Provide the (X, Y) coordinate of the cell's center where the given text is located.  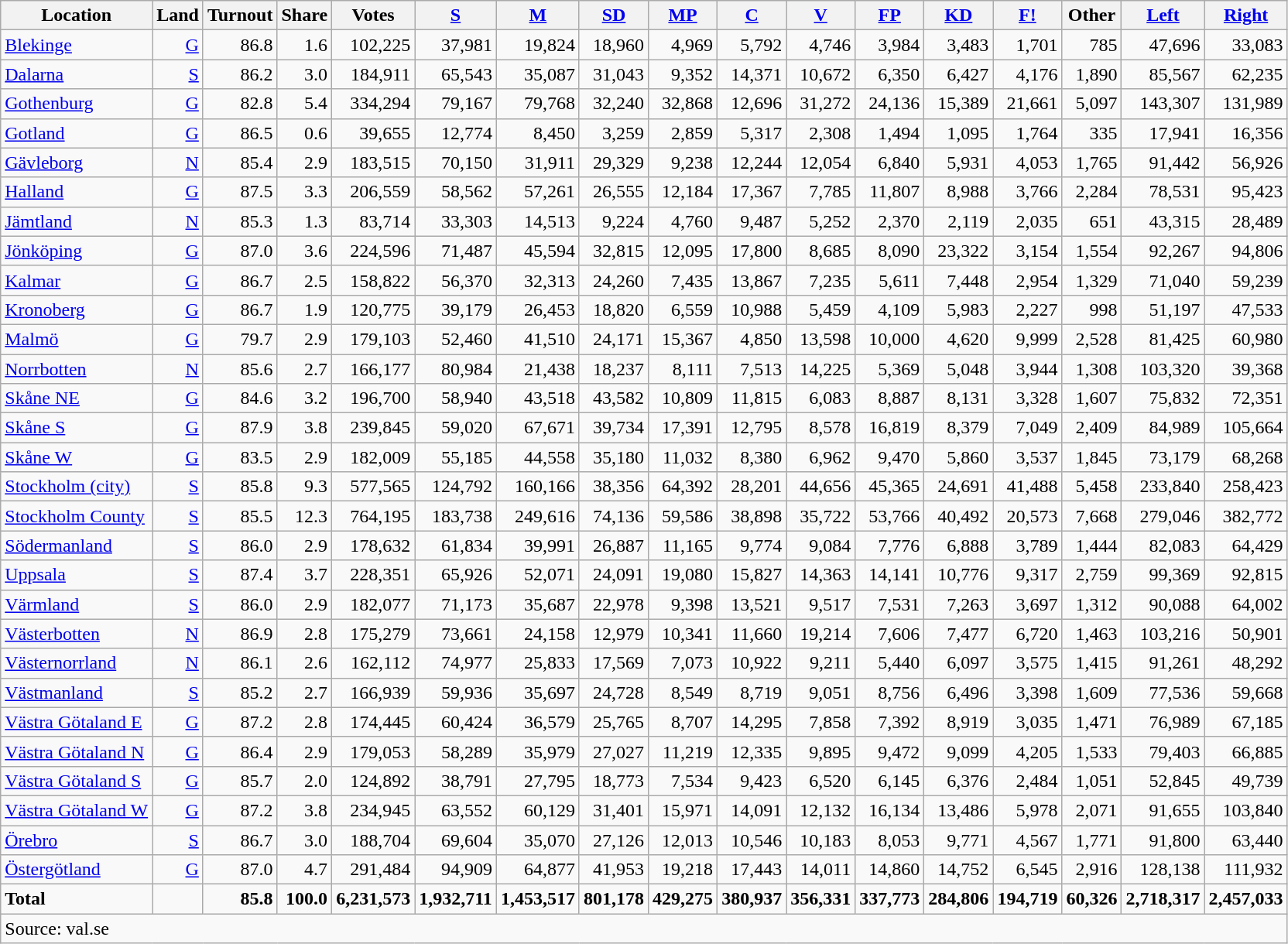
73,661 (456, 634)
8,988 (958, 192)
58,289 (456, 751)
3,789 (1028, 546)
120,775 (373, 310)
14,860 (890, 870)
61,834 (456, 546)
10,000 (890, 339)
7,668 (1091, 516)
Turnout (240, 15)
24,091 (613, 575)
6,962 (820, 457)
73,179 (1163, 457)
Södermanland (77, 546)
60,424 (456, 722)
5,611 (890, 280)
79,403 (1163, 751)
Jämtland (77, 221)
Location (77, 15)
Right (1246, 15)
9,211 (820, 663)
17,800 (752, 251)
651 (1091, 221)
92,815 (1246, 575)
16,819 (890, 428)
Östergötland (77, 870)
1,554 (1091, 251)
38,791 (456, 781)
158,822 (373, 280)
16,356 (1246, 133)
24,691 (958, 487)
48,292 (1246, 663)
1,533 (1091, 751)
13,486 (958, 810)
5,252 (820, 221)
27,027 (613, 751)
8,685 (820, 251)
40,492 (958, 516)
77,536 (1163, 693)
59,936 (456, 693)
6,520 (820, 781)
23,322 (958, 251)
182,009 (373, 457)
3.7 (305, 575)
44,558 (537, 457)
99,369 (1163, 575)
233,840 (1163, 487)
38,356 (613, 487)
79.7 (240, 339)
8,919 (958, 722)
11,219 (683, 751)
V (820, 15)
5,458 (1091, 487)
31,401 (613, 810)
33,303 (456, 221)
5,459 (820, 310)
9,472 (890, 751)
6,427 (958, 74)
Votes (373, 15)
31,272 (820, 104)
9.3 (305, 487)
12,335 (752, 751)
26,887 (613, 546)
105,664 (1246, 428)
10,546 (752, 840)
67,185 (1246, 722)
17,941 (1163, 133)
83.5 (240, 457)
239,845 (373, 428)
35,979 (537, 751)
Total (77, 899)
85.2 (240, 693)
183,515 (373, 162)
50,901 (1246, 634)
7,049 (1028, 428)
Halland (77, 192)
45,365 (890, 487)
1,932,711 (456, 899)
3,154 (1028, 251)
3,697 (1028, 604)
162,112 (373, 663)
160,166 (537, 487)
Kronoberg (77, 310)
1,890 (1091, 74)
228,351 (373, 575)
15,367 (683, 339)
166,177 (373, 369)
Land (178, 15)
3.3 (305, 192)
84,989 (1163, 428)
3,398 (1028, 693)
87.5 (240, 192)
14,363 (820, 575)
Left (1163, 15)
8,887 (890, 398)
785 (1091, 45)
94,909 (456, 870)
47,533 (1246, 310)
12,244 (752, 162)
1,312 (1091, 604)
258,423 (1246, 487)
6,496 (958, 693)
8,719 (752, 693)
1,845 (1091, 457)
79,768 (537, 104)
21,438 (537, 369)
14,011 (820, 870)
3,035 (1028, 722)
3.6 (305, 251)
67,671 (537, 428)
39,991 (537, 546)
9,099 (958, 751)
178,632 (373, 546)
14,141 (890, 575)
41,953 (613, 870)
7,073 (683, 663)
12,774 (456, 133)
37,981 (456, 45)
1,453,517 (537, 899)
8,756 (890, 693)
1,764 (1028, 133)
59,239 (1246, 280)
41,510 (537, 339)
7,235 (820, 280)
28,201 (752, 487)
Västernorrland (77, 663)
9,895 (820, 751)
70,150 (456, 162)
1,329 (1091, 280)
10,672 (820, 74)
Skåne S (77, 428)
Dalarna (77, 74)
5,983 (958, 310)
4,620 (958, 339)
179,103 (373, 339)
4,760 (683, 221)
2,718,317 (1163, 899)
7,435 (683, 280)
19,214 (820, 634)
9,774 (752, 546)
65,926 (456, 575)
380,937 (752, 899)
9,771 (958, 840)
6,376 (958, 781)
35,087 (537, 74)
8,090 (890, 251)
1,701 (1028, 45)
10,809 (683, 398)
35,697 (537, 693)
182,077 (373, 604)
9,999 (1028, 339)
5,978 (1028, 810)
10,183 (820, 840)
Västra Götaland N (77, 751)
53,766 (890, 516)
Malmö (77, 339)
25,765 (613, 722)
7,392 (890, 722)
12,184 (683, 192)
3.2 (305, 398)
3,537 (1028, 457)
6,720 (1028, 634)
69,604 (456, 840)
27,126 (613, 840)
Skåne W (77, 457)
Share (305, 15)
2,484 (1028, 781)
47,696 (1163, 45)
14,295 (752, 722)
7,785 (820, 192)
13,867 (752, 280)
60,129 (537, 810)
8,053 (890, 840)
5,317 (752, 133)
3,259 (613, 133)
183,738 (456, 516)
2,916 (1091, 870)
86.8 (240, 45)
335 (1091, 133)
91,655 (1163, 810)
79,167 (456, 104)
80,984 (456, 369)
43,315 (1163, 221)
9,317 (1028, 575)
5.4 (305, 104)
76,989 (1163, 722)
65,543 (456, 74)
9,487 (752, 221)
2.6 (305, 663)
86.9 (240, 634)
64,392 (683, 487)
86.4 (240, 751)
85,567 (1163, 74)
F! (1028, 15)
7,263 (958, 604)
91,800 (1163, 840)
56,926 (1246, 162)
8,111 (683, 369)
6,097 (958, 663)
5,097 (1091, 104)
11,807 (890, 192)
Gävleborg (77, 162)
72,351 (1246, 398)
91,261 (1163, 663)
179,053 (373, 751)
1,765 (1091, 162)
78,531 (1163, 192)
27,795 (537, 781)
6,083 (820, 398)
Västmanland (77, 693)
FP (890, 15)
19,080 (683, 575)
9,517 (820, 604)
4,109 (890, 310)
17,443 (752, 870)
3,328 (1028, 398)
59,020 (456, 428)
39,179 (456, 310)
7,606 (890, 634)
4,176 (1028, 74)
35,070 (537, 840)
Stockholm (city) (77, 487)
9,224 (613, 221)
1,494 (890, 133)
87.4 (240, 575)
1.9 (305, 310)
1,609 (1091, 693)
26,555 (613, 192)
9,398 (683, 604)
5,048 (958, 369)
59,586 (683, 516)
2,409 (1091, 428)
1,308 (1091, 369)
52,071 (537, 575)
85.6 (240, 369)
175,279 (373, 634)
8,707 (683, 722)
8,549 (683, 693)
4,205 (1028, 751)
Other (1091, 15)
15,827 (752, 575)
279,046 (1163, 516)
31,911 (537, 162)
4,567 (1028, 840)
39,655 (373, 133)
12,095 (683, 251)
55,185 (456, 457)
17,391 (683, 428)
86.2 (240, 74)
92,267 (1163, 251)
1,771 (1091, 840)
85.5 (240, 516)
2,954 (1028, 280)
32,815 (613, 251)
206,559 (373, 192)
Norrbotten (77, 369)
35,180 (613, 457)
84.6 (240, 398)
334,294 (373, 104)
4.7 (305, 870)
9,238 (683, 162)
4,850 (752, 339)
128,138 (1163, 870)
13,598 (820, 339)
62,235 (1246, 74)
6,231,573 (373, 899)
234,945 (373, 810)
6,840 (890, 162)
7,477 (958, 634)
24,728 (613, 693)
9,470 (890, 457)
71,173 (456, 604)
22,978 (613, 604)
83,714 (373, 221)
33,083 (1246, 45)
184,911 (373, 74)
81,425 (1163, 339)
9,051 (820, 693)
102,225 (373, 45)
Gotland (77, 133)
8,450 (537, 133)
103,840 (1246, 810)
6,350 (890, 74)
7,534 (683, 781)
6,545 (1028, 870)
Jönköping (77, 251)
28,489 (1246, 221)
10,776 (958, 575)
86.5 (240, 133)
8,131 (958, 398)
14,225 (820, 369)
5,440 (890, 663)
29,329 (613, 162)
Västra Götaland E (77, 722)
Blekinge (77, 45)
18,773 (613, 781)
32,313 (537, 280)
3,944 (1028, 369)
21,661 (1028, 104)
103,320 (1163, 369)
12,013 (683, 840)
64,877 (537, 870)
124,792 (456, 487)
2.0 (305, 781)
41,488 (1028, 487)
52,460 (456, 339)
Örebro (77, 840)
44,656 (820, 487)
63,552 (456, 810)
131,989 (1246, 104)
Uppsala (77, 575)
111,932 (1246, 870)
2,071 (1091, 810)
43,582 (613, 398)
8,578 (820, 428)
1,463 (1091, 634)
337,773 (890, 899)
2,370 (890, 221)
C (752, 15)
9,352 (683, 74)
3,575 (1028, 663)
14,371 (752, 74)
2,284 (1091, 192)
577,565 (373, 487)
4,969 (683, 45)
7,776 (890, 546)
35,722 (820, 516)
58,940 (456, 398)
Gothenburg (77, 104)
3,766 (1028, 192)
94,806 (1246, 251)
Värmland (77, 604)
43,518 (537, 398)
71,040 (1163, 280)
124,892 (373, 781)
5,931 (958, 162)
KD (958, 15)
12,979 (613, 634)
12,054 (820, 162)
4,053 (1028, 162)
Source: val.se (644, 929)
36,579 (537, 722)
1,415 (1091, 663)
11,032 (683, 457)
9,423 (752, 781)
45,594 (537, 251)
MP (683, 15)
M (537, 15)
17,569 (613, 663)
75,832 (1163, 398)
60,980 (1246, 339)
100.0 (305, 899)
1,607 (1091, 398)
6,559 (683, 310)
90,088 (1163, 604)
188,704 (373, 840)
18,820 (613, 310)
174,445 (373, 722)
51,197 (1163, 310)
39,368 (1246, 369)
103,216 (1163, 634)
Skåne NE (77, 398)
5,860 (958, 457)
25,833 (537, 663)
15,389 (958, 104)
91,442 (1163, 162)
13,521 (752, 604)
71,487 (456, 251)
7,448 (958, 280)
11,815 (752, 398)
64,429 (1246, 546)
SD (613, 15)
2,119 (958, 221)
6,145 (890, 781)
12,795 (752, 428)
Västra Götaland S (77, 781)
1,444 (1091, 546)
291,484 (373, 870)
57,261 (537, 192)
7,513 (752, 369)
5,369 (890, 369)
15,971 (683, 810)
52,845 (1163, 781)
56,370 (456, 280)
11,660 (752, 634)
64,002 (1246, 604)
14,752 (958, 870)
10,341 (683, 634)
74,136 (613, 516)
14,513 (537, 221)
2,227 (1028, 310)
2,457,033 (1246, 899)
39,734 (613, 428)
7,531 (890, 604)
3,984 (890, 45)
12,132 (820, 810)
32,868 (683, 104)
85.7 (240, 781)
166,939 (373, 693)
1,471 (1091, 722)
11,165 (683, 546)
249,616 (537, 516)
Västra Götaland W (77, 810)
74,977 (456, 663)
38,898 (752, 516)
801,178 (613, 899)
24,136 (890, 104)
2,035 (1028, 221)
63,440 (1246, 840)
16,134 (890, 810)
20,573 (1028, 516)
86.1 (240, 663)
764,195 (373, 516)
194,719 (1028, 899)
8,379 (958, 428)
4,746 (820, 45)
6,888 (958, 546)
1.6 (305, 45)
143,307 (1163, 104)
26,453 (537, 310)
35,687 (537, 604)
Västerbotten (77, 634)
284,806 (958, 899)
95,423 (1246, 192)
18,237 (613, 369)
32,240 (613, 104)
31,043 (613, 74)
382,772 (1246, 516)
998 (1091, 310)
5,792 (752, 45)
68,268 (1246, 457)
24,158 (537, 634)
2,308 (820, 133)
58,562 (456, 192)
85.3 (240, 221)
1,095 (958, 133)
Stockholm County (77, 516)
10,922 (752, 663)
1,051 (1091, 781)
82.8 (240, 104)
18,960 (613, 45)
2.5 (305, 280)
3,483 (958, 45)
12,696 (752, 104)
2,859 (683, 133)
17,367 (752, 192)
196,700 (373, 398)
0.6 (305, 133)
24,260 (613, 280)
24,171 (613, 339)
9,084 (820, 546)
66,885 (1246, 751)
59,668 (1246, 693)
1.3 (305, 221)
8,380 (752, 457)
19,824 (537, 45)
85.4 (240, 162)
356,331 (820, 899)
7,858 (820, 722)
10,988 (752, 310)
82,083 (1163, 546)
14,091 (752, 810)
2,759 (1091, 575)
2,528 (1091, 339)
19,218 (683, 870)
224,596 (373, 251)
87.9 (240, 428)
Kalmar (77, 280)
60,326 (1091, 899)
12.3 (305, 516)
49,739 (1246, 781)
429,275 (683, 899)
